Return (x, y) of the center of cell containing provided text 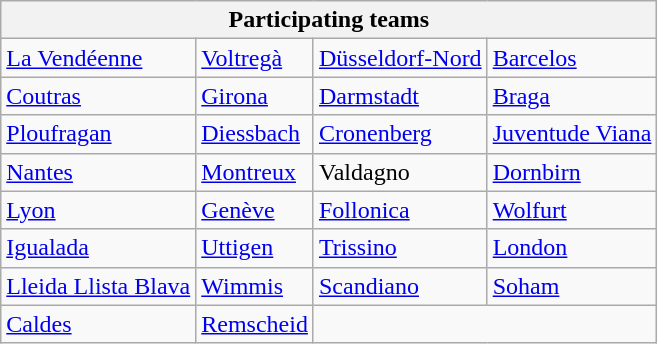
Trissino (400, 248)
Cronenberg (400, 134)
Juventude Viana (572, 134)
Voltregà (255, 58)
Darmstadt (400, 96)
Dornbirn (572, 172)
Soham (572, 286)
Lyon (98, 210)
Nantes (98, 172)
Scandiano (400, 286)
London (572, 248)
Braga (572, 96)
La Vendéenne (98, 58)
Participating teams (329, 20)
Wimmis (255, 286)
Uttigen (255, 248)
Follonica (400, 210)
Barcelos (572, 58)
Diessbach (255, 134)
Ploufragan (98, 134)
Igualada (98, 248)
Valdagno (400, 172)
Wolfurt (572, 210)
Düsseldorf-Nord (400, 58)
Caldes (98, 324)
Lleida Llista Blava (98, 286)
Genève (255, 210)
Girona (255, 96)
Montreux (255, 172)
Remscheid (255, 324)
Coutras (98, 96)
